Scan for the cell matching the given text and deliver its (X, Y) coordinate at center. 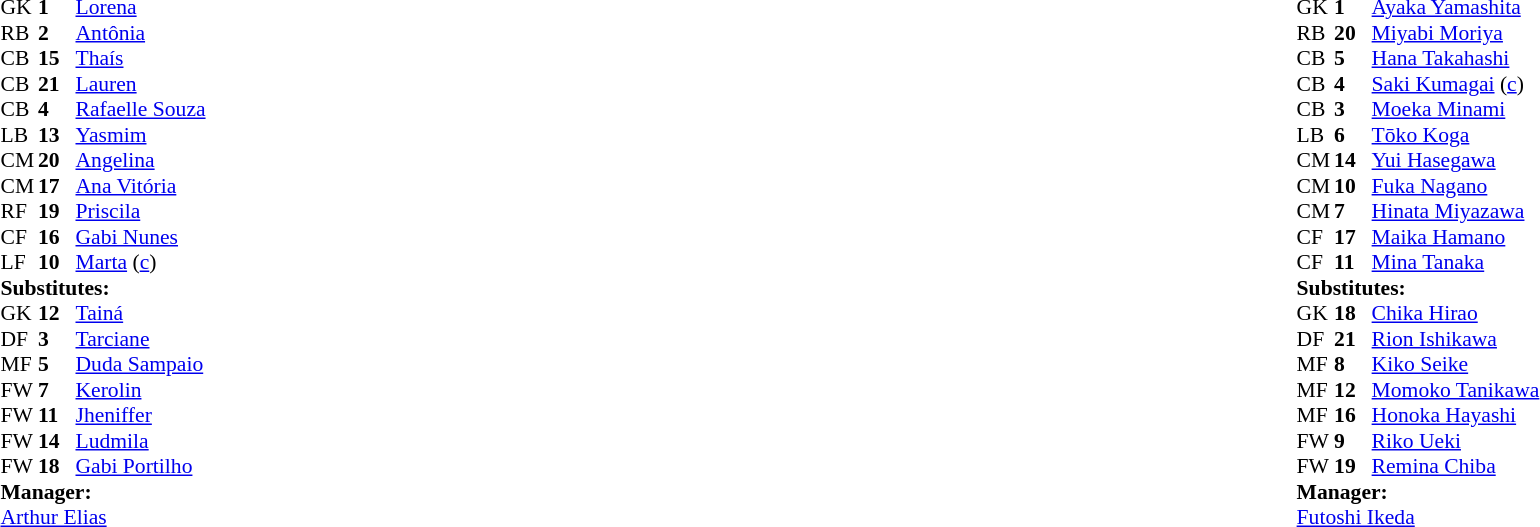
Antônia (141, 33)
Moeka Minami (1456, 109)
Honoka Hayashi (1456, 415)
Kiko Seike (1456, 365)
Tainá (141, 313)
Gabi Portilho (141, 467)
RF (19, 211)
Lauren (141, 84)
15 (57, 59)
Yasmim (141, 135)
Riko Ueki (1456, 441)
Hinata Miyazawa (1456, 211)
Thaís (141, 59)
Ana Vitória (141, 186)
Chika Hirao (1456, 313)
Marta (c) (141, 263)
Priscila (141, 211)
Kerolin (141, 390)
Tarciane (141, 339)
9 (1353, 441)
Gabi Nunes (141, 237)
Maika Hamano (1456, 237)
Saki Kumagai (c) (1456, 84)
Yui Hasegawa (1456, 161)
2 (57, 33)
13 (57, 135)
Tōko Koga (1456, 135)
LF (19, 263)
Angelina (141, 161)
Ludmila (141, 441)
Hana Takahashi (1456, 59)
Mina Tanaka (1456, 263)
Rafaelle Souza (141, 109)
Fuka Nagano (1456, 186)
6 (1353, 135)
Rion Ishikawa (1456, 339)
Momoko Tanikawa (1456, 390)
Remina Chiba (1456, 467)
Duda Sampaio (141, 365)
Jheniffer (141, 415)
Miyabi Moriya (1456, 33)
8 (1353, 365)
